From the cell containing the given text, extract its center point as [x, y] coordinate. 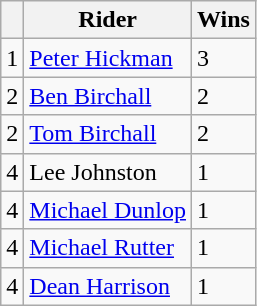
3 [224, 58]
Michael Rutter [108, 248]
Rider [108, 20]
Michael Dunlop [108, 210]
Wins [224, 20]
Dean Harrison [108, 286]
Tom Birchall [108, 134]
Lee Johnston [108, 172]
Peter Hickman [108, 58]
Ben Birchall [108, 96]
